Search for the cell housing the specified text and yield its [x, y] center coordinate. 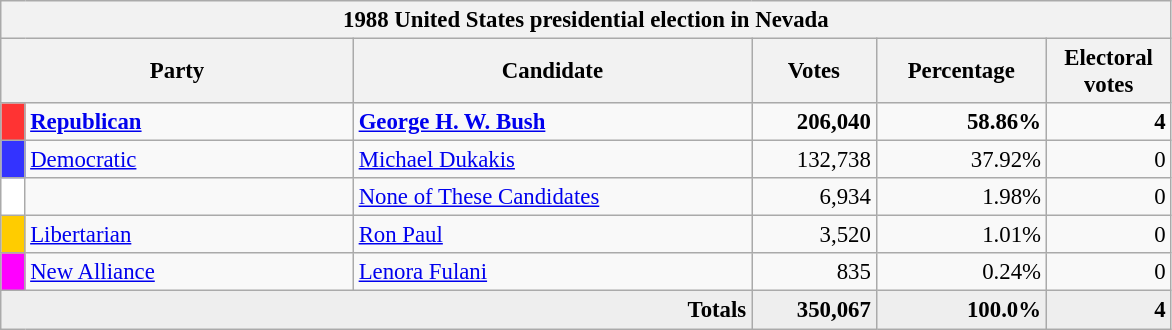
6,934 [814, 197]
37.92% [961, 160]
Votes [814, 72]
Percentage [961, 72]
Republican [189, 122]
Totals [376, 310]
1988 United States presidential election in Nevada [586, 20]
Electoral votes [1108, 72]
1.01% [961, 235]
Party [178, 72]
Libertarian [189, 235]
100.0% [961, 310]
Candidate [552, 72]
Lenora Fulani [552, 273]
Ron Paul [552, 235]
New Alliance [189, 273]
132,738 [814, 160]
58.86% [961, 122]
350,067 [814, 310]
None of These Candidates [552, 197]
Democratic [189, 160]
Michael Dukakis [552, 160]
3,520 [814, 235]
0.24% [961, 273]
1.98% [961, 197]
206,040 [814, 122]
835 [814, 273]
George H. W. Bush [552, 122]
